Identify which cell holds the provided text, then report its (x, y) central coordinate. 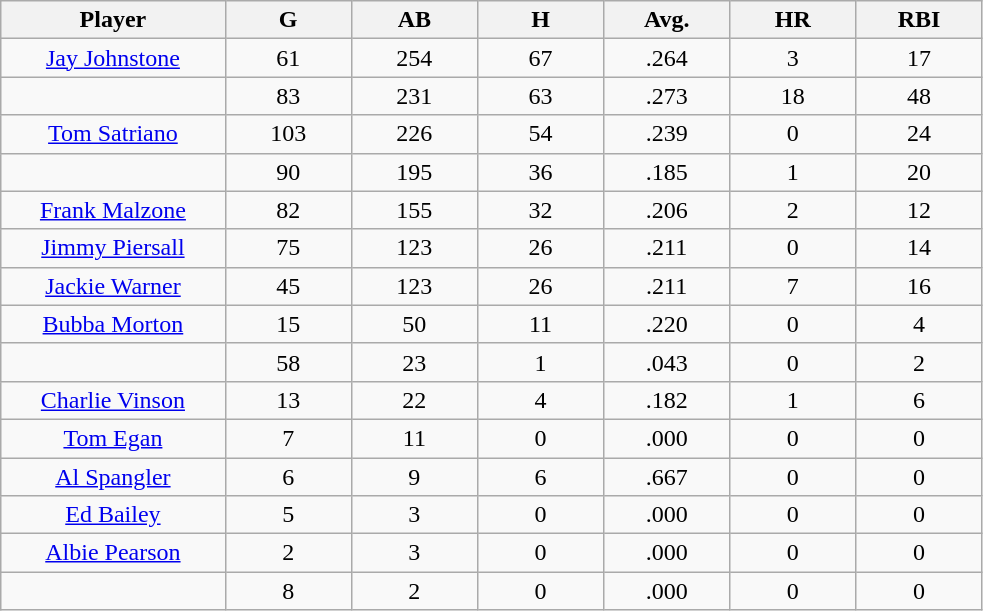
61 (288, 58)
22 (414, 400)
8 (288, 591)
.206 (667, 210)
Tom Satriano (113, 134)
HR (793, 20)
.182 (667, 400)
15 (288, 324)
75 (288, 248)
103 (288, 134)
Avg. (667, 20)
.185 (667, 172)
G (288, 20)
Albie Pearson (113, 553)
Bubba Morton (113, 324)
83 (288, 96)
.239 (667, 134)
48 (919, 96)
50 (414, 324)
Jackie Warner (113, 286)
.043 (667, 362)
AB (414, 20)
.264 (667, 58)
H (540, 20)
17 (919, 58)
Ed Bailey (113, 515)
58 (288, 362)
36 (540, 172)
Player (113, 20)
.220 (667, 324)
90 (288, 172)
231 (414, 96)
12 (919, 210)
32 (540, 210)
Tom Egan (113, 438)
20 (919, 172)
18 (793, 96)
155 (414, 210)
54 (540, 134)
24 (919, 134)
45 (288, 286)
Jay Johnstone (113, 58)
.667 (667, 477)
Jimmy Piersall (113, 248)
16 (919, 286)
254 (414, 58)
195 (414, 172)
RBI (919, 20)
14 (919, 248)
82 (288, 210)
9 (414, 477)
67 (540, 58)
63 (540, 96)
.273 (667, 96)
13 (288, 400)
226 (414, 134)
Frank Malzone (113, 210)
Al Spangler (113, 477)
5 (288, 515)
23 (414, 362)
Charlie Vinson (113, 400)
